Find where the given text appears and provide that cell's center as [x, y] coordinate. 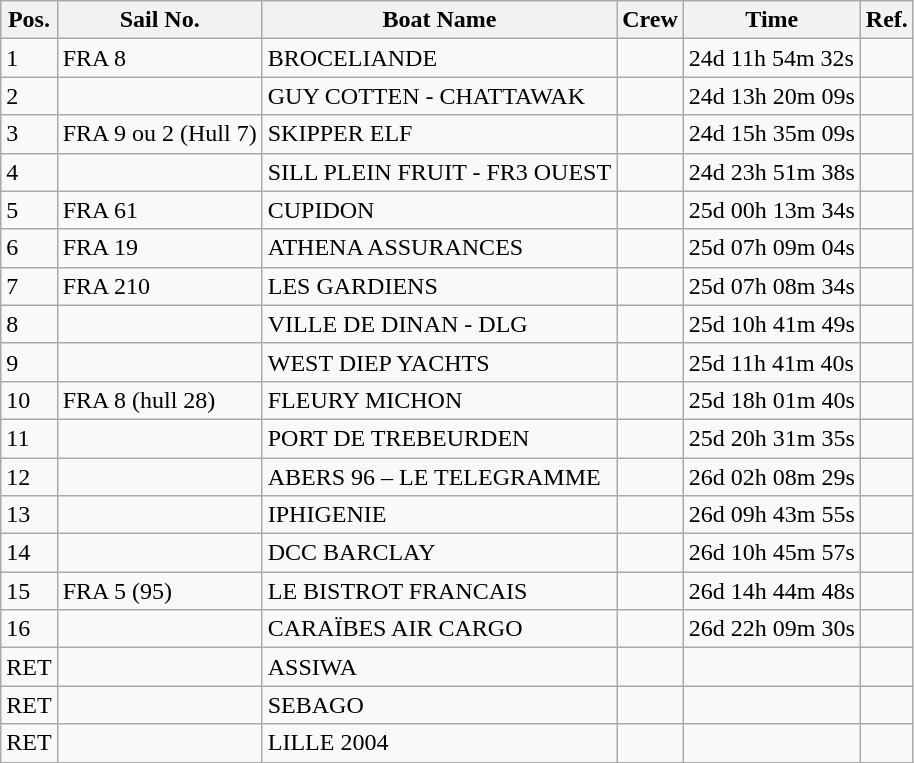
1 [29, 58]
2 [29, 96]
SKIPPER ELF [439, 134]
7 [29, 286]
15 [29, 591]
Sail No. [160, 20]
LE BISTROT FRANCAIS [439, 591]
26d 09h 43m 55s [772, 515]
IPHIGENIE [439, 515]
25d 20h 31m 35s [772, 438]
25d 11h 41m 40s [772, 362]
10 [29, 400]
25d 18h 01m 40s [772, 400]
Crew [650, 20]
FLEURY MICHON [439, 400]
Time [772, 20]
4 [29, 172]
25d 10h 41m 49s [772, 324]
26d 10h 45m 57s [772, 553]
24d 11h 54m 32s [772, 58]
Boat Name [439, 20]
26d 14h 44m 48s [772, 591]
CUPIDON [439, 210]
25d 07h 08m 34s [772, 286]
Pos. [29, 20]
DCC BARCLAY [439, 553]
8 [29, 324]
13 [29, 515]
VILLE DE DINAN - DLG [439, 324]
FRA 9 ou 2 (Hull 7) [160, 134]
GUY COTTEN - CHATTAWAK [439, 96]
16 [29, 629]
SILL PLEIN FRUIT - FR3 OUEST [439, 172]
24d 23h 51m 38s [772, 172]
24d 13h 20m 09s [772, 96]
Ref. [886, 20]
LILLE 2004 [439, 743]
6 [29, 248]
25d 00h 13m 34s [772, 210]
14 [29, 553]
LES GARDIENS [439, 286]
9 [29, 362]
ASSIWA [439, 667]
ABERS 96 – LE TELEGRAMME [439, 477]
26d 22h 09m 30s [772, 629]
FRA 8 (hull 28) [160, 400]
WEST DIEP YACHTS [439, 362]
11 [29, 438]
FRA 8 [160, 58]
FRA 5 (95) [160, 591]
5 [29, 210]
FRA 210 [160, 286]
BROCELIANDE [439, 58]
PORT DE TREBEURDEN [439, 438]
FRA 19 [160, 248]
12 [29, 477]
ATHENA ASSURANCES [439, 248]
CARAÏBES AIR CARGO [439, 629]
26d 02h 08m 29s [772, 477]
3 [29, 134]
25d 07h 09m 04s [772, 248]
24d 15h 35m 09s [772, 134]
FRA 61 [160, 210]
SEBAGO [439, 705]
